Determine the [X, Y] coordinate at the center of the cell enclosing the given text.  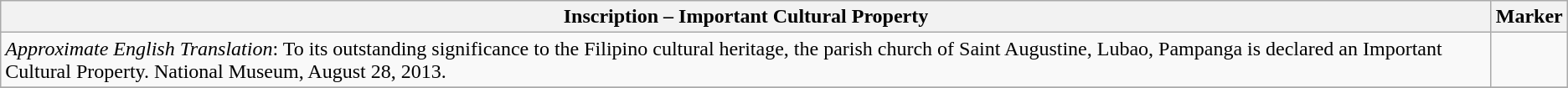
Marker [1529, 17]
Inscription – Important Cultural Property [745, 17]
